From the cell containing the given text, extract its center point as [x, y] coordinate. 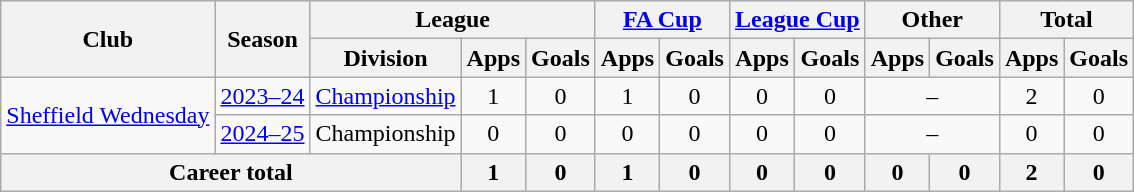
2024–25 [262, 134]
Division [386, 58]
FA Cup [662, 20]
League Cup [797, 20]
Career total [231, 172]
Total [1066, 20]
2023–24 [262, 96]
League [452, 20]
Season [262, 39]
Club [108, 39]
Sheffield Wednesday [108, 115]
Other [932, 20]
